For the text-containing cell, return its midpoint in (x, y) coordinate format. 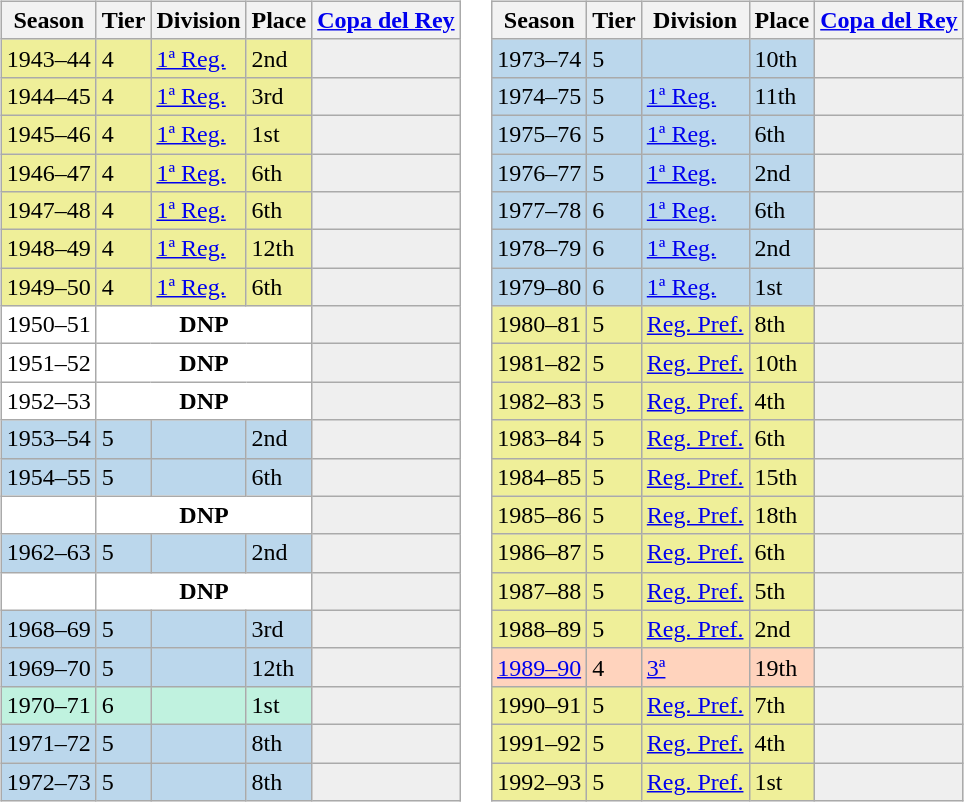
1992–93 (540, 781)
1949–50 (48, 287)
1988–89 (540, 629)
1968–69 (48, 629)
1978–79 (540, 249)
3ª (695, 667)
1976–77 (540, 173)
1946–47 (48, 173)
1983–84 (540, 439)
1981–82 (540, 363)
7th (782, 705)
1943–44 (48, 58)
1971–72 (48, 743)
1986–87 (540, 553)
5th (782, 591)
1954–55 (48, 477)
1944–45 (48, 96)
1974–75 (540, 96)
1984–85 (540, 477)
1991–92 (540, 743)
19th (782, 667)
1952–53 (48, 401)
1950–51 (48, 325)
1979–80 (540, 287)
1953–54 (48, 439)
1972–73 (48, 781)
1989–90 (540, 667)
1973–74 (540, 58)
15th (782, 477)
18th (782, 515)
1985–86 (540, 515)
1945–46 (48, 134)
1947–48 (48, 211)
1951–52 (48, 363)
1962–63 (48, 553)
1977–78 (540, 211)
1969–70 (48, 667)
1990–91 (540, 705)
1987–88 (540, 591)
11th (782, 96)
1970–71 (48, 705)
1975–76 (540, 134)
1982–83 (540, 401)
1980–81 (540, 325)
1948–49 (48, 249)
